Return [x, y] of the center of cell containing provided text 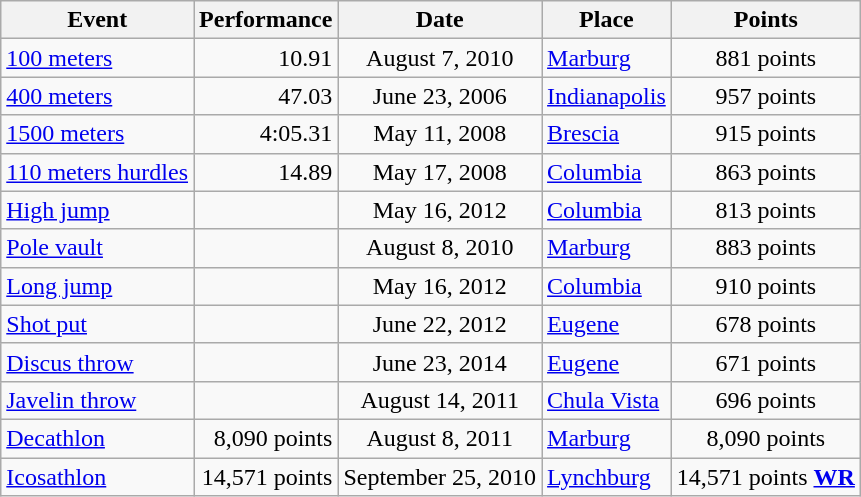
671 points [766, 362]
Place [607, 20]
August 8, 2010 [440, 248]
Performance [266, 20]
915 points [766, 134]
Lynchburg [607, 477]
Indianapolis [607, 96]
863 points [766, 172]
Icosathlon [98, 477]
June 23, 2014 [440, 362]
1500 meters [98, 134]
June 22, 2012 [440, 324]
High jump [98, 210]
August 8, 2011 [440, 438]
Points [766, 20]
110 meters hurdles [98, 172]
September 25, 2010 [440, 477]
May 11, 2008 [440, 134]
Javelin throw [98, 400]
4:05.31 [266, 134]
10.91 [266, 58]
678 points [766, 324]
Long jump [98, 286]
910 points [766, 286]
400 meters [98, 96]
August 14, 2011 [440, 400]
June 23, 2006 [440, 96]
813 points [766, 210]
47.03 [266, 96]
Pole vault [98, 248]
957 points [766, 96]
Decathlon [98, 438]
Shot put [98, 324]
Discus throw [98, 362]
14,571 points [266, 477]
August 7, 2010 [440, 58]
14.89 [266, 172]
14,571 points WR [766, 477]
100 meters [98, 58]
Event [98, 20]
May 17, 2008 [440, 172]
883 points [766, 248]
881 points [766, 58]
Chula Vista [607, 400]
Date [440, 20]
696 points [766, 400]
Brescia [607, 134]
